Pinpoint the cell where the given text exists, returning its (x, y) midpoint coordinate. 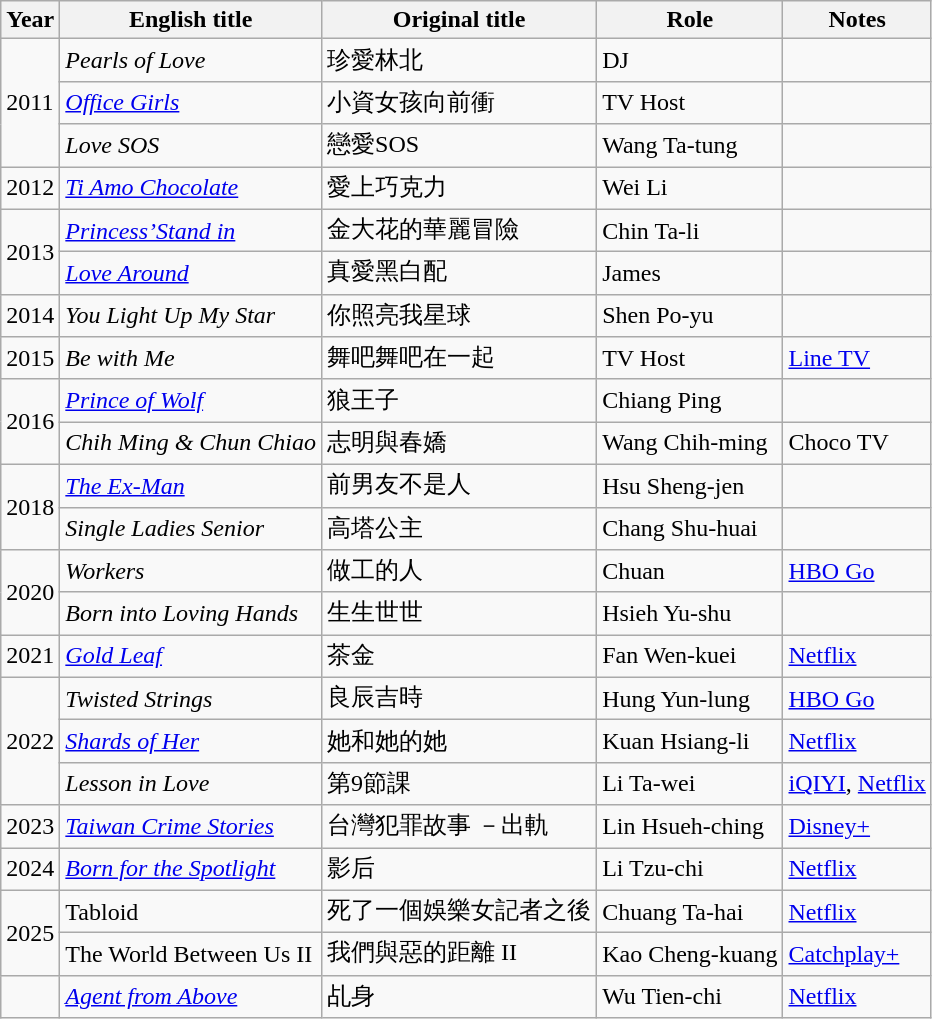
影后 (460, 870)
2014 (30, 316)
Chiang Ping (690, 400)
The Ex-Man (191, 486)
Wu Tien-chi (690, 996)
Chih Ming & Chun Chiao (191, 444)
戀愛SOS (460, 146)
乩身 (460, 996)
Notes (857, 20)
2011 (30, 103)
志明與春嬌 (460, 444)
Year (30, 20)
2021 (30, 656)
Li Tzu-chi (690, 870)
English title (191, 20)
Role (690, 20)
Be with Me (191, 358)
Choco TV (857, 444)
2013 (30, 252)
Twisted Strings (191, 698)
第9節課 (460, 784)
死了一個娛樂女記者之後 (460, 912)
Taiwan Crime Stories (191, 826)
Kuan Hsiang-li (690, 742)
她和她的她 (460, 742)
Single Ladies Senior (191, 528)
Li Ta-wei (690, 784)
iQIYI, Netflix (857, 784)
Ti Amo Chocolate (191, 188)
2023 (30, 826)
舞吧舞吧在一起 (460, 358)
Wei Li (690, 188)
2024 (30, 870)
Shen Po-yu (690, 316)
Wang Ta-tung (690, 146)
良辰吉時 (460, 698)
Wang Chih-ming (690, 444)
Kao Cheng-kuang (690, 954)
金大花的華麗冒險 (460, 230)
James (690, 274)
Fan Wen-kuei (690, 656)
做工的人 (460, 572)
Lesson in Love (191, 784)
2016 (30, 422)
You Light Up My Star (191, 316)
Gold Leaf (191, 656)
Love SOS (191, 146)
Office Girls (191, 102)
台灣犯罪故事 －出軌 (460, 826)
你照亮我星球 (460, 316)
真愛黑白配 (460, 274)
2018 (30, 506)
The World Between Us II (191, 954)
2020 (30, 592)
Original title (460, 20)
愛上巧克力 (460, 188)
Born for the Spotlight (191, 870)
小資女孩向前衝 (460, 102)
生生世世 (460, 614)
Prince of Wolf (191, 400)
高塔公主 (460, 528)
我們與惡的距離 II (460, 954)
Princess’Stand in (191, 230)
2022 (30, 741)
Agent from Above (191, 996)
Hsu Sheng-jen (690, 486)
Hsieh Yu-shu (690, 614)
Chin Ta-li (690, 230)
Shards of Her (191, 742)
2015 (30, 358)
珍愛林北 (460, 60)
2012 (30, 188)
Disney+ (857, 826)
Line TV (857, 358)
Chang Shu-huai (690, 528)
狼王子 (460, 400)
前男友不是人 (460, 486)
Pearls of Love (191, 60)
Chuang Ta-hai (690, 912)
Chuan (690, 572)
Tabloid (191, 912)
Love Around (191, 274)
Workers (191, 572)
Lin Hsueh-ching (690, 826)
茶金 (460, 656)
Catchplay+ (857, 954)
Born into Loving Hands (191, 614)
2025 (30, 932)
DJ (690, 60)
Hung Yun-lung (690, 698)
